Detect which cell encompasses the target text, then output its [x, y] center coordinate. 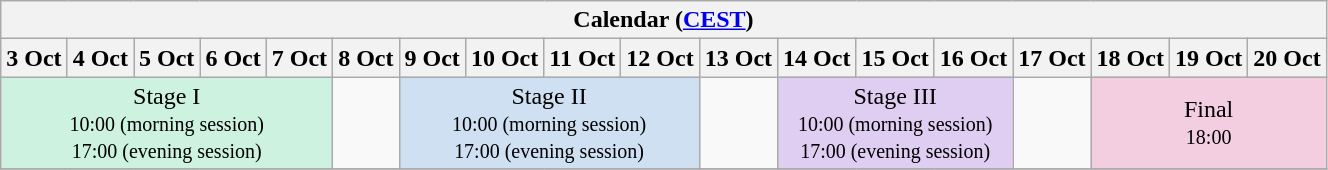
18 Oct [1130, 58]
4 Oct [100, 58]
16 Oct [973, 58]
10 Oct [504, 58]
20 Oct [1287, 58]
Final18:00 [1208, 123]
13 Oct [738, 58]
17 Oct [1052, 58]
5 Oct [167, 58]
Stage III10:00 (morning session)17:00 (evening session) [896, 123]
15 Oct [895, 58]
7 Oct [299, 58]
3 Oct [34, 58]
12 Oct [660, 58]
9 Oct [432, 58]
Stage I10:00 (morning session)17:00 (evening session) [167, 123]
14 Oct [817, 58]
Stage II10:00 (morning session)17:00 (evening session) [549, 123]
8 Oct [366, 58]
11 Oct [582, 58]
19 Oct [1208, 58]
6 Oct [233, 58]
Calendar (CEST) [664, 20]
